Provide the (X, Y) coordinate of the cell's center where the given text is located.  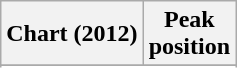
Peakposition (189, 34)
Chart (2012) (72, 34)
